Determine the [x, y] coordinate at the center of the cell enclosing the given text.  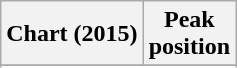
Peakposition [189, 34]
Chart (2015) [72, 34]
